Locate the cell with the specified text and output its [X, Y] center coordinate. 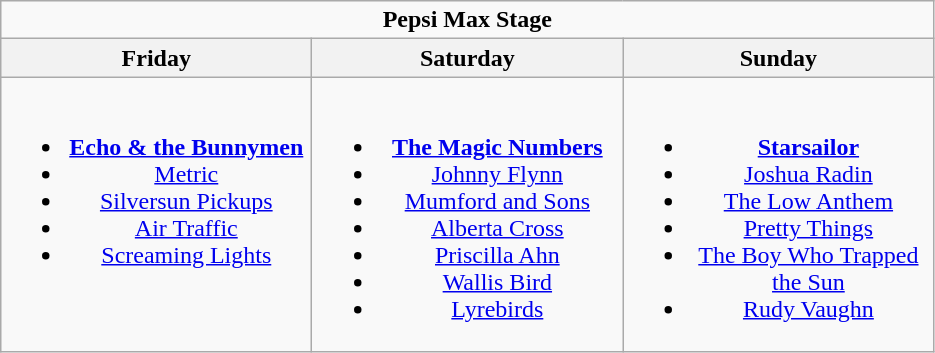
Saturday [468, 58]
StarsailorJoshua RadinThe Low AnthemPretty ThingsThe Boy Who Trapped the SunRudy Vaughn [778, 214]
Sunday [778, 58]
The Magic NumbersJohnny FlynnMumford and SonsAlberta CrossPriscilla AhnWallis BirdLyrebirds [468, 214]
Pepsi Max Stage [468, 20]
Friday [156, 58]
Echo & the BunnymenMetricSilversun PickupsAir TrafficScreaming Lights [156, 214]
